Locate the cell with the specified text and output its [X, Y] center coordinate. 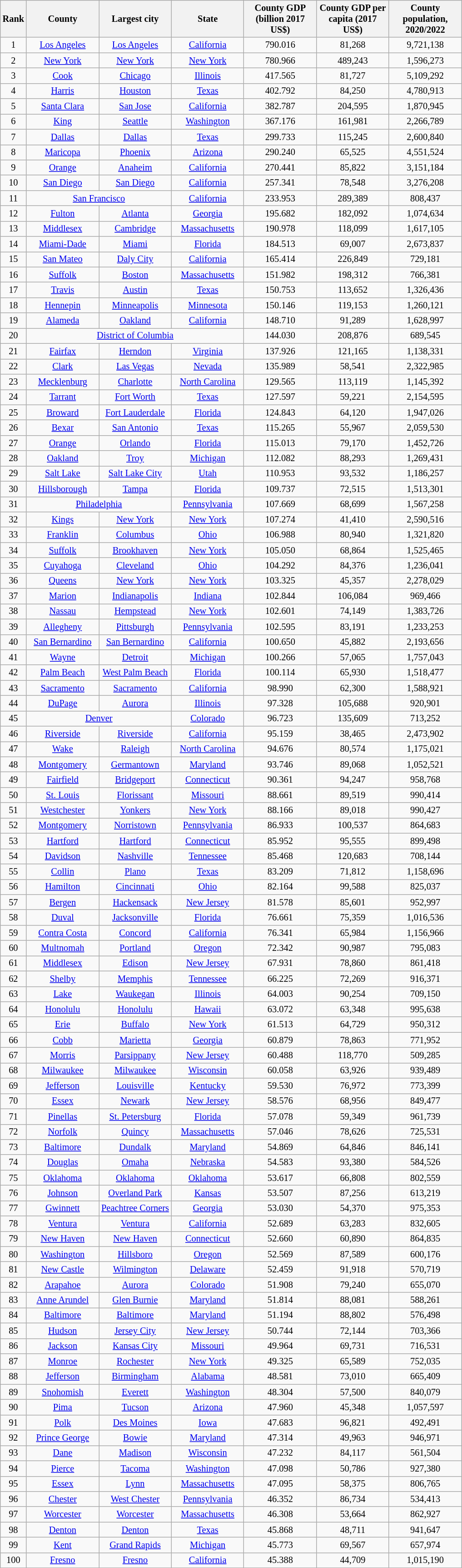
Fort Worth [135, 397]
113,119 [353, 382]
17 [14, 290]
94 [14, 1468]
State [208, 19]
16 [14, 275]
Nevada [208, 367]
112.082 [280, 458]
703,366 [425, 1331]
104.292 [280, 565]
Detroit [135, 657]
96,821 [353, 1422]
100.650 [280, 642]
46.308 [280, 1514]
1,518,477 [425, 673]
96 [14, 1499]
Miami-Dade [63, 244]
Cook [63, 75]
Austin [135, 290]
105,688 [353, 703]
Glen Burnie [135, 1300]
42 [14, 673]
68,699 [353, 504]
74,149 [353, 611]
48,711 [353, 1530]
1,016,536 [425, 917]
2,193,656 [425, 642]
Westchester [63, 810]
78,860 [353, 963]
35 [14, 565]
150.146 [280, 305]
806,765 [425, 1484]
Miami [135, 244]
Monroe [63, 1361]
79,240 [353, 1285]
2,322,985 [425, 367]
106,084 [353, 596]
Las Vegas [135, 367]
89,068 [353, 764]
103.325 [280, 581]
Jackson [63, 1346]
San Mateo [63, 259]
52.569 [280, 1254]
Kings [63, 519]
1,186,257 [425, 473]
68,956 [353, 1101]
72,144 [353, 1331]
93.746 [280, 764]
81,727 [353, 75]
14 [14, 244]
Florissant [135, 795]
Des Moines [135, 1422]
864,835 [425, 1239]
67.931 [280, 963]
1,074,634 [425, 213]
75,359 [353, 917]
98.990 [280, 688]
840,079 [425, 1392]
105.050 [280, 550]
12 [14, 213]
90 [14, 1407]
995,638 [425, 1009]
233.953 [280, 198]
10 [14, 183]
84,376 [353, 565]
73,010 [353, 1377]
Gwinnett [63, 1208]
West Palm Beach [135, 673]
Morris [63, 1055]
51.194 [280, 1315]
1,947,026 [425, 412]
43 [14, 688]
773,399 [425, 1086]
99 [14, 1545]
85,822 [353, 167]
56 [14, 887]
570,719 [425, 1269]
Pinellas [63, 1116]
88,081 [353, 1300]
66 [14, 1040]
1,326,436 [425, 290]
75 [14, 1178]
76,972 [353, 1086]
45,357 [353, 581]
DuPage [63, 703]
Collin [63, 871]
107.274 [280, 519]
Cambridge [135, 229]
68,864 [353, 550]
County GDP(billion 2017 US$) [280, 19]
58.576 [280, 1101]
59,221 [353, 397]
144.030 [280, 336]
60 [14, 948]
96.723 [280, 719]
69,567 [353, 1545]
78 [14, 1224]
47.232 [280, 1453]
Hawaii [208, 1009]
64,120 [353, 412]
Prince George [63, 1438]
41 [14, 657]
95,555 [353, 841]
1,233,253 [425, 627]
Clark [63, 367]
Peachtree Corners [135, 1208]
San Antonio [135, 427]
5 [14, 106]
97.328 [280, 703]
Boston [135, 275]
8 [14, 152]
Fairfield [63, 780]
Broward [63, 412]
St. Petersburg [135, 1116]
127.597 [280, 397]
716,531 [425, 1346]
118,770 [353, 1055]
2,154,595 [425, 397]
63 [14, 994]
Kent [63, 1545]
Atlanta [135, 213]
Bergen [63, 902]
69 [14, 1086]
257.341 [280, 183]
Rank [14, 19]
64.003 [280, 994]
Kansas City [135, 1346]
San Jose [135, 106]
64,729 [353, 1025]
802,559 [425, 1178]
59.530 [280, 1086]
Phoenix [135, 152]
60.879 [280, 1040]
5,109,292 [425, 75]
Indianapolis [135, 596]
Memphis [135, 979]
60.488 [280, 1055]
47 [14, 749]
80 [14, 1254]
61 [14, 963]
Bridgeport [135, 780]
Shelby [63, 979]
9 [14, 167]
Dundalk [135, 1147]
District of Columbia [135, 336]
Hillsborough [63, 489]
27 [14, 443]
367.176 [280, 121]
65,589 [353, 1361]
Travis [63, 290]
68 [14, 1070]
Charlotte [135, 382]
Polk [63, 1422]
1,138,331 [425, 351]
Fulton [63, 213]
69,007 [353, 244]
Alameda [63, 321]
Germantown [135, 764]
990,414 [425, 795]
Hempstead [135, 611]
100,537 [353, 825]
Pittsburgh [135, 627]
48.581 [280, 1377]
19 [14, 321]
Norristown [135, 825]
2,600,840 [425, 137]
70 [14, 1101]
Utah [208, 473]
Alabama [208, 1377]
190.978 [280, 229]
Nassau [63, 611]
Raleigh [135, 749]
Mecklenburg [63, 382]
39 [14, 627]
Chester [63, 1499]
Contra Costa [63, 933]
961,739 [425, 1116]
13 [14, 229]
9,721,138 [425, 45]
958,768 [425, 780]
90.361 [280, 780]
80,940 [353, 535]
53.617 [280, 1178]
1,617,105 [425, 229]
1,057,597 [425, 1407]
Buffalo [135, 1025]
Jacksonville [135, 917]
2,473,902 [425, 734]
Orlando [135, 443]
59 [14, 933]
Nashville [135, 856]
135.989 [280, 367]
1,525,465 [425, 550]
825,037 [425, 887]
113,652 [353, 290]
63.072 [280, 1009]
655,070 [425, 1285]
24 [14, 397]
2,059,530 [425, 427]
165.414 [280, 259]
74 [14, 1162]
270.441 [280, 167]
15 [14, 259]
County population, 2020/2022 [425, 19]
Yonkers [135, 810]
Hillsboro [135, 1254]
110.953 [280, 473]
208,876 [353, 336]
Portland [135, 948]
920,901 [425, 703]
57 [14, 902]
49,963 [353, 1438]
31 [14, 504]
Pima [63, 1407]
38,465 [353, 734]
Houston [135, 91]
1,015,190 [425, 1560]
64,846 [353, 1147]
Edison [135, 963]
54.583 [280, 1162]
102.595 [280, 627]
Fairfax [63, 351]
709,150 [425, 994]
657,974 [425, 1545]
Norfolk [63, 1132]
Columbus [135, 535]
Hudson [63, 1331]
Lake [63, 994]
790.016 [280, 45]
72,515 [353, 489]
808,437 [425, 198]
Fort Lauderdale [135, 412]
93 [14, 1453]
47.095 [280, 1484]
2,590,516 [425, 519]
58,375 [353, 1484]
Birmingham [135, 1377]
Iowa [208, 1422]
2,266,789 [425, 121]
63,348 [353, 1009]
107.669 [280, 504]
St. Louis [63, 795]
Delaware [208, 1269]
4,780,913 [425, 91]
40 [14, 642]
3,151,184 [425, 167]
63,283 [353, 1224]
95.159 [280, 734]
65,525 [353, 152]
Waukegan [135, 994]
59,349 [353, 1116]
73 [14, 1147]
83,191 [353, 627]
88.166 [280, 810]
1,145,392 [425, 382]
Bexar [63, 427]
51 [14, 810]
4,551,524 [425, 152]
Wake [63, 749]
Snohomish [63, 1392]
6 [14, 121]
Erie [63, 1025]
161,981 [353, 121]
76.341 [280, 933]
71,812 [353, 871]
77 [14, 1208]
28 [14, 458]
4 [14, 91]
102.844 [280, 596]
84 [14, 1315]
49 [14, 780]
1,052,521 [425, 764]
62,300 [353, 688]
713,252 [425, 719]
45,882 [353, 642]
79,170 [353, 443]
Cincinnati [135, 887]
50 [14, 795]
588,261 [425, 1300]
Herndon [135, 351]
846,141 [425, 1147]
Hennepin [63, 305]
Marietta [135, 1040]
21 [14, 351]
88,293 [353, 458]
941,647 [425, 1530]
Chicago [135, 75]
509,285 [425, 1055]
109.737 [280, 489]
66.225 [280, 979]
72,269 [353, 979]
102.601 [280, 611]
150.753 [280, 290]
54.869 [280, 1147]
91 [14, 1422]
85.952 [280, 841]
26 [14, 427]
83.209 [280, 871]
752,035 [425, 1361]
Johnson [63, 1193]
780.966 [280, 60]
Seattle [135, 121]
Minnesota [208, 305]
53 [14, 841]
946,971 [425, 1438]
46.352 [280, 1499]
47.098 [280, 1468]
79 [14, 1239]
78,548 [353, 183]
289,389 [353, 198]
87,256 [353, 1193]
33 [14, 535]
151.982 [280, 275]
71 [14, 1116]
939,489 [425, 1070]
Wayne [63, 657]
198,312 [353, 275]
88 [14, 1377]
20 [14, 336]
Tampa [135, 489]
Salt Lake [63, 473]
861,418 [425, 963]
89,519 [353, 795]
65,984 [353, 933]
53.030 [280, 1208]
92 [14, 1438]
54,370 [353, 1208]
62 [14, 979]
Cleveland [135, 565]
45 [14, 719]
106.988 [280, 535]
118,099 [353, 229]
950,312 [425, 1025]
89 [14, 1392]
81 [14, 1269]
88,802 [353, 1315]
Anne Arundel [63, 1300]
Rochester [135, 1361]
King [63, 121]
82 [14, 1285]
402.792 [280, 91]
Grand Rapids [135, 1545]
Daly City [135, 259]
Everett [135, 1392]
66,808 [353, 1178]
Arapahoe [63, 1285]
1,628,997 [425, 321]
47.683 [280, 1422]
60.058 [280, 1070]
99,588 [353, 887]
18 [14, 305]
1,596,273 [425, 60]
97 [14, 1514]
1,269,431 [425, 458]
Plano [135, 871]
382.787 [280, 106]
Anaheim [135, 167]
184.513 [280, 244]
Salt Lake City [135, 473]
New Castle [63, 1269]
969,466 [425, 596]
Cuyahoga [63, 565]
78,863 [353, 1040]
34 [14, 550]
613,219 [425, 1193]
Queens [63, 581]
3,276,208 [425, 183]
Kentucky [208, 1086]
1,513,301 [425, 489]
64 [14, 1009]
86 [14, 1346]
832,605 [425, 1224]
45,348 [353, 1407]
Hamilton [63, 887]
115.265 [280, 427]
Maricopa [63, 152]
52.459 [280, 1269]
Philadelphia [99, 504]
Denver [99, 719]
48.304 [280, 1392]
30 [14, 489]
47.314 [280, 1438]
600,176 [425, 1254]
299.733 [280, 137]
864,683 [425, 825]
57,065 [353, 657]
182,092 [353, 213]
Indiana [208, 596]
50.744 [280, 1331]
51.908 [280, 1285]
47.960 [280, 1407]
57,500 [353, 1392]
50,786 [353, 1468]
81.578 [280, 902]
37 [14, 596]
85.468 [280, 856]
534,413 [425, 1499]
584,526 [425, 1162]
1,452,726 [425, 443]
Quincy [135, 1132]
Tucson [135, 1407]
771,952 [425, 1040]
44 [14, 703]
58 [14, 917]
Duval [63, 917]
124.843 [280, 412]
795,083 [425, 948]
94,247 [353, 780]
72 [14, 1132]
1,383,726 [425, 611]
29 [14, 473]
57.046 [280, 1132]
86,734 [353, 1499]
53.507 [280, 1193]
290.240 [280, 152]
93,532 [353, 473]
Bowie [135, 1438]
489,243 [353, 60]
Largest city [135, 19]
84,117 [353, 1453]
766,381 [425, 275]
Nebraska [208, 1162]
916,371 [425, 979]
689,545 [425, 336]
Newark [135, 1101]
862,927 [425, 1514]
2 [14, 60]
576,498 [425, 1315]
69,731 [353, 1346]
Madison [135, 1453]
85,601 [353, 902]
Minneapolis [135, 305]
93,380 [353, 1162]
Overland Park [135, 1193]
67 [14, 1055]
87,589 [353, 1254]
Omaha [135, 1162]
1,567,258 [425, 504]
85 [14, 1331]
Kansas [208, 1193]
90,254 [353, 994]
87 [14, 1361]
63,926 [353, 1070]
94.676 [280, 749]
Allegheny [63, 627]
Concord [135, 933]
1,588,921 [425, 688]
Jersey City [135, 1331]
148.710 [280, 321]
County GDP per capita (2017 US$) [353, 19]
1,175,021 [425, 749]
78,626 [353, 1132]
Troy [135, 458]
Douglas [63, 1162]
61.513 [280, 1025]
49.325 [280, 1361]
88.661 [280, 795]
1,321,820 [425, 535]
1,158,696 [425, 871]
135,609 [353, 719]
52 [14, 825]
98 [14, 1530]
100.266 [280, 657]
1,236,041 [425, 565]
137.926 [280, 351]
729,181 [425, 259]
Hackensack [135, 902]
55 [14, 871]
100 [14, 1560]
119,153 [353, 305]
Multnomah [63, 948]
Santa Clara [63, 106]
Tarrant [63, 397]
80,574 [353, 749]
83 [14, 1300]
41,410 [353, 519]
72.342 [280, 948]
San Francisco [99, 198]
492,491 [425, 1422]
226,849 [353, 259]
45.773 [280, 1545]
65 [14, 1025]
Cobb [63, 1040]
32 [14, 519]
952,997 [425, 902]
Harris [63, 91]
West Chester [135, 1499]
120,683 [353, 856]
76 [14, 1193]
Lynn [135, 1484]
81,268 [353, 45]
25 [14, 412]
91,918 [353, 1269]
58,541 [353, 367]
Pierce [63, 1468]
82.164 [280, 887]
725,531 [425, 1132]
84,250 [353, 91]
23 [14, 382]
49.964 [280, 1346]
1,260,121 [425, 305]
44,709 [353, 1560]
Virginia [208, 351]
45.868 [280, 1530]
Palm Beach [63, 673]
48 [14, 764]
708,144 [425, 856]
195.682 [280, 213]
7 [14, 137]
100.114 [280, 673]
Tacoma [135, 1468]
Davidson [63, 856]
51.814 [280, 1300]
86.933 [280, 825]
990,427 [425, 810]
45.388 [280, 1560]
115,245 [353, 137]
899,498 [425, 841]
1,757,043 [425, 657]
36 [14, 581]
115.013 [280, 443]
204,595 [353, 106]
417.565 [280, 75]
927,380 [425, 1468]
665,409 [425, 1377]
3 [14, 75]
60,890 [353, 1239]
46 [14, 734]
95 [14, 1484]
County [63, 19]
65,930 [353, 673]
1 [14, 45]
55,967 [353, 427]
Louisville [135, 1086]
89,018 [353, 810]
2,673,837 [425, 244]
52.689 [280, 1224]
22 [14, 367]
129.565 [280, 382]
1,870,945 [425, 106]
53,664 [353, 1514]
1,156,966 [425, 933]
121,165 [353, 351]
975,353 [425, 1208]
Franklin [63, 535]
2,278,029 [425, 581]
11 [14, 198]
52.660 [280, 1239]
54 [14, 856]
90,987 [353, 948]
76.661 [280, 917]
849,477 [425, 1101]
57.078 [280, 1116]
Marion [63, 596]
Dane [63, 1453]
Brookhaven [135, 550]
91,289 [353, 321]
561,504 [425, 1453]
Wilmington [135, 1269]
38 [14, 611]
Parsippany [135, 1055]
